Search for the cell housing the specified text and yield its [X, Y] center coordinate. 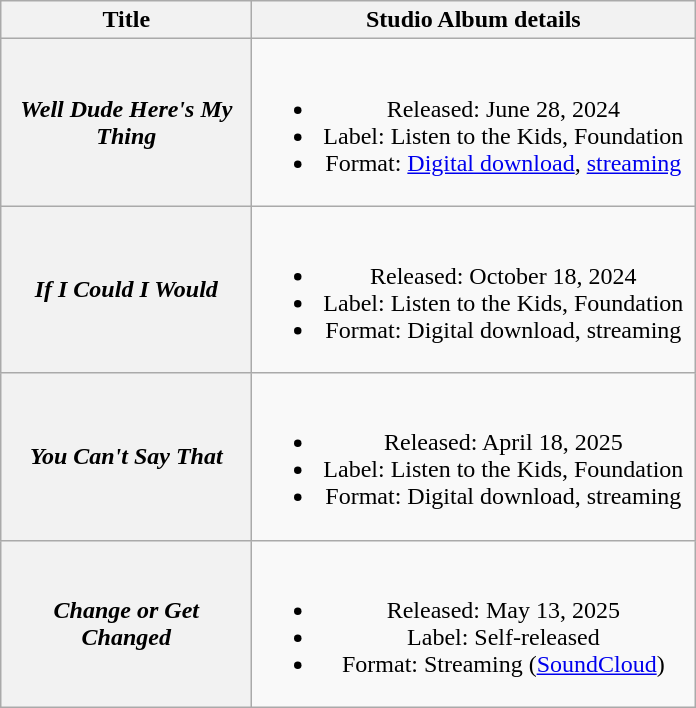
Released: June 28, 2024Label: Listen to the Kids, FoundationFormat: Digital download, streaming [474, 122]
Well Dude Here's My Thing [126, 122]
Studio Album details [474, 20]
You Can't Say That [126, 456]
Change or Get Changed [126, 624]
Released: May 13, 2025Label: Self-releasedFormat: Streaming (SoundCloud) [474, 624]
Title [126, 20]
Released: October 18, 2024Label: Listen to the Kids, FoundationFormat: Digital download, streaming [474, 290]
Released: April 18, 2025Label: Listen to the Kids, FoundationFormat: Digital download, streaming [474, 456]
If I Could I Would [126, 290]
